Search for the cell housing the specified text and yield its [x, y] center coordinate. 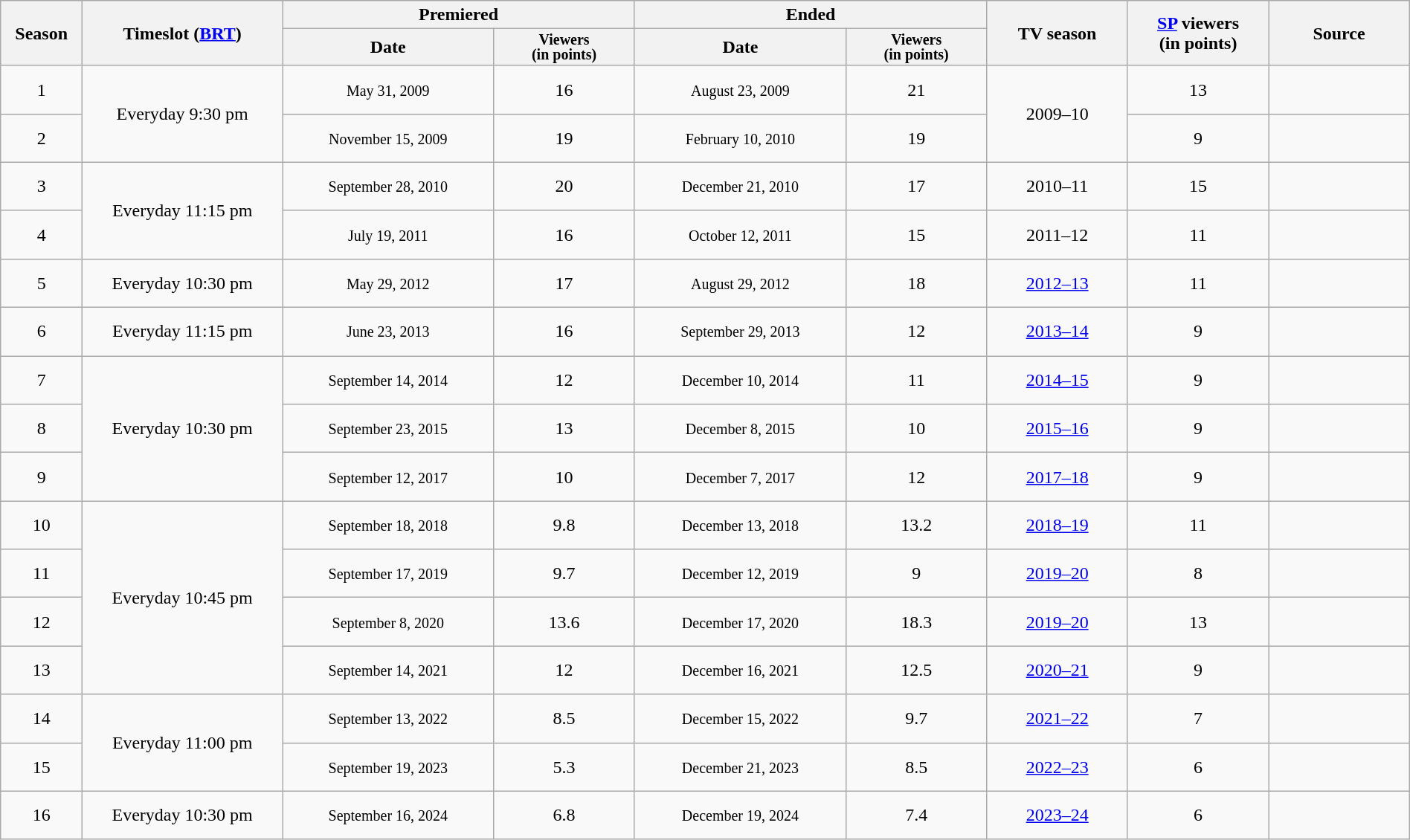
August 29, 2012 [740, 284]
18.3 [916, 621]
2009–10 [1057, 114]
2021–22 [1057, 718]
September 28, 2010 [388, 186]
September 13, 2022 [388, 718]
December 10, 2014 [740, 381]
September 16, 2024 [388, 815]
4 [42, 235]
2022–23 [1057, 767]
2011–12 [1057, 235]
21 [916, 89]
September 12, 2017 [388, 477]
TV season [1057, 33]
7.4 [916, 815]
July 19, 2011 [388, 235]
5.3 [564, 767]
13.6 [564, 621]
September 23, 2015 [388, 428]
9.8 [564, 525]
December 21, 2023 [740, 767]
2017–18 [1057, 477]
September 14, 2021 [388, 671]
Everyday 11:00 pm [183, 743]
December 15, 2022 [740, 718]
September 8, 2020 [388, 621]
14 [42, 718]
2012–13 [1057, 284]
June 23, 2013 [388, 332]
December 8, 2015 [740, 428]
Timeslot (BRT) [183, 33]
2023–24 [1057, 815]
2 [42, 138]
February 10, 2010 [740, 138]
2013–14 [1057, 332]
September 14, 2014 [388, 381]
December 7, 2017 [740, 477]
December 19, 2024 [740, 815]
November 15, 2009 [388, 138]
December 16, 2021 [740, 671]
September 29, 2013 [740, 332]
SP viewers(in points) [1197, 33]
September 18, 2018 [388, 525]
5 [42, 284]
6.8 [564, 815]
September 17, 2019 [388, 574]
Source [1339, 33]
13.2 [916, 525]
Premiered [459, 15]
12.5 [916, 671]
December 13, 2018 [740, 525]
18 [916, 284]
December 21, 2010 [740, 186]
Ended [811, 15]
2014–15 [1057, 381]
2018–19 [1057, 525]
3 [42, 186]
August 23, 2009 [740, 89]
Everyday 10:45 pm [183, 598]
20 [564, 186]
May 31, 2009 [388, 89]
Everyday 9:30 pm [183, 114]
September 19, 2023 [388, 767]
2010–11 [1057, 186]
2015–16 [1057, 428]
2020–21 [1057, 671]
October 12, 2011 [740, 235]
May 29, 2012 [388, 284]
December 12, 2019 [740, 574]
Season [42, 33]
1 [42, 89]
December 17, 2020 [740, 621]
